Determine the [x, y] coordinate at the center of the cell enclosing the given text.  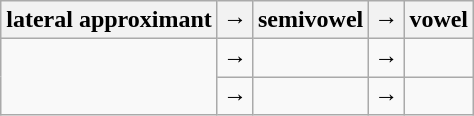
semivowel [310, 20]
lateral approximant [110, 20]
vowel [439, 20]
